Detect which cell encompasses the target text, then output its (x, y) center coordinate. 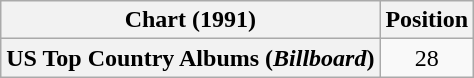
28 (427, 58)
Position (427, 20)
US Top Country Albums (Billboard) (190, 58)
Chart (1991) (190, 20)
